Find where the given text appears and provide that cell's center as [X, Y] coordinate. 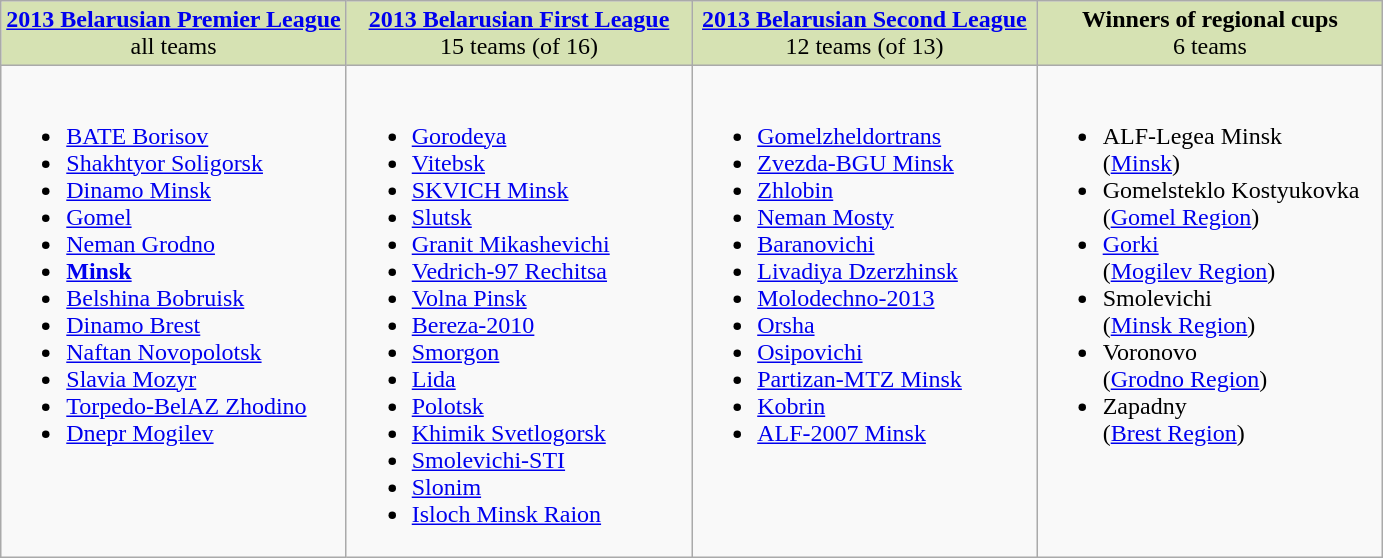
ALF-Legea Minsk(Minsk)Gomelsteklo Kostyukovka(Gomel Region)Gorki(Mogilev Region)Smolevichi(Minsk Region)Voronovo(Grodno Region)Zapadny(Brest Region) [1210, 312]
2013 Belarusian Premier Leagueall teams [174, 34]
2013 Belarusian Second League12 teams (of 13) [864, 34]
GomelzheldortransZvezda-BGU MinskZhlobinNeman MostyBaranovichiLivadiya DzerzhinskMolodechno-2013OrshaOsipovichiPartizan-MTZ MinskKobrinALF-2007 Minsk [864, 312]
Winners of regional cups6 teams [1210, 34]
2013 Belarusian First League15 teams (of 16) [518, 34]
